Provide the [x, y] coordinate of the cell's center where the given text is located.  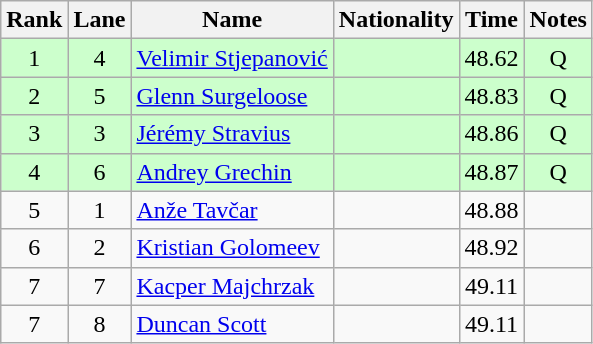
Jérémy Stravius [232, 134]
Velimir Stjepanović [232, 58]
Nationality [396, 20]
48.88 [492, 210]
Lane [100, 20]
Andrey Grechin [232, 172]
48.92 [492, 248]
Kacper Majchrzak [232, 286]
Duncan Scott [232, 324]
48.86 [492, 134]
Rank [34, 20]
Glenn Surgeloose [232, 96]
48.83 [492, 96]
Anže Tavčar [232, 210]
Notes [558, 20]
48.87 [492, 172]
8 [100, 324]
Time [492, 20]
48.62 [492, 58]
Kristian Golomeev [232, 248]
Name [232, 20]
